Determine the (X, Y) coordinate at the center of the cell enclosing the given text.  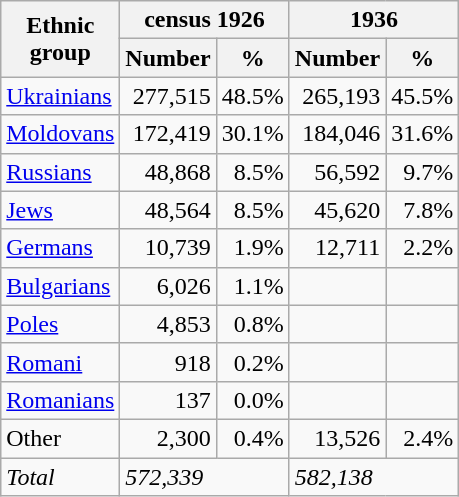
572,339 (204, 477)
582,138 (374, 477)
184,046 (337, 134)
Bulgarians (60, 286)
0.4% (252, 438)
10,739 (168, 248)
Russians (60, 172)
1.1% (252, 286)
918 (168, 362)
1.9% (252, 248)
Poles (60, 324)
137 (168, 400)
56,592 (337, 172)
2.2% (422, 248)
172,419 (168, 134)
45,620 (337, 210)
Jews (60, 210)
12,711 (337, 248)
6,026 (168, 286)
48.5% (252, 96)
4,853 (168, 324)
9.7% (422, 172)
45.5% (422, 96)
7.8% (422, 210)
2.4% (422, 438)
48,564 (168, 210)
Romanians (60, 400)
13,526 (337, 438)
Ethnicgroup (60, 39)
Total (60, 477)
1936 (374, 20)
Moldovans (60, 134)
0.8% (252, 324)
48,868 (168, 172)
Other (60, 438)
31.6% (422, 134)
277,515 (168, 96)
Ukrainians (60, 96)
2,300 (168, 438)
265,193 (337, 96)
0.0% (252, 400)
census 1926 (204, 20)
0.2% (252, 362)
30.1% (252, 134)
Romani (60, 362)
Germans (60, 248)
